Output the (x, y) coordinate of the center of the cell containing the given text.  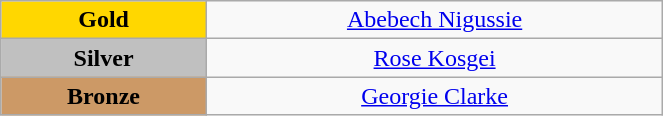
Georgie Clarke (434, 96)
Rose Kosgei (434, 58)
Gold (104, 20)
Bronze (104, 96)
Abebech Nigussie (434, 20)
Silver (104, 58)
